Scan for the cell matching the given text and deliver its (x, y) coordinate at center. 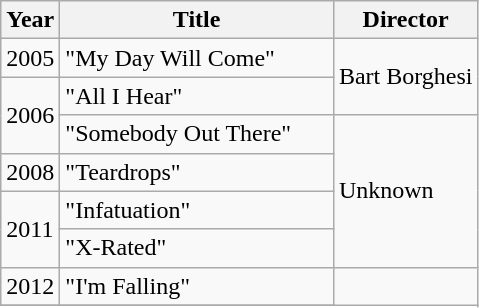
2011 (30, 229)
Director (406, 20)
"Infatuation" (197, 210)
2006 (30, 115)
Year (30, 20)
"Teardrops" (197, 172)
2008 (30, 172)
2012 (30, 286)
"X-Rated" (197, 248)
"I'm Falling" (197, 286)
2005 (30, 58)
"My Day Will Come" (197, 58)
Bart Borghesi (406, 77)
Title (197, 20)
Unknown (406, 191)
"Somebody Out There" (197, 134)
"All I Hear" (197, 96)
